From the cell containing the given text, extract its center point as (x, y) coordinate. 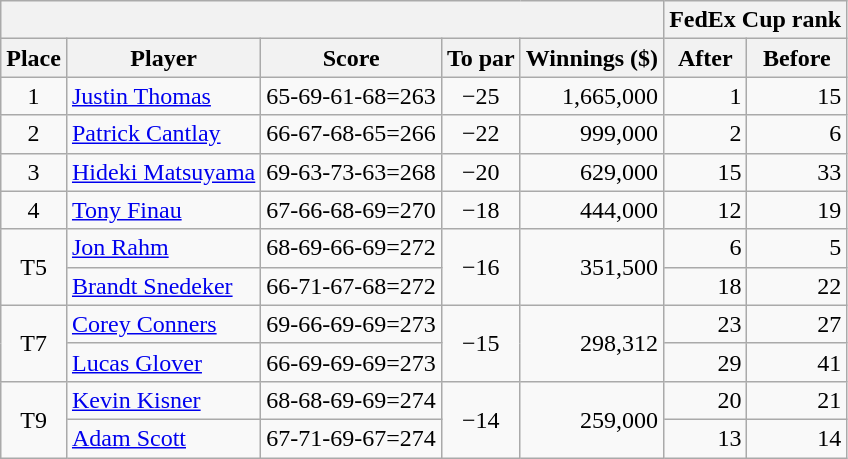
41 (797, 362)
33 (797, 172)
Kevin Kisner (163, 400)
−20 (480, 172)
Hideki Matsuyama (163, 172)
−25 (480, 96)
Tony Finau (163, 210)
999,000 (592, 134)
Justin Thomas (163, 96)
−22 (480, 134)
To par (480, 58)
27 (797, 324)
T5 (34, 267)
Corey Conners (163, 324)
Player (163, 58)
After (706, 58)
67-71-69-67=274 (352, 438)
21 (797, 400)
Lucas Glover (163, 362)
13 (706, 438)
T7 (34, 343)
444,000 (592, 210)
Patrick Cantlay (163, 134)
19 (797, 210)
259,000 (592, 419)
Winnings ($) (592, 58)
29 (706, 362)
629,000 (592, 172)
65-69-61-68=263 (352, 96)
66-69-69-69=273 (352, 362)
67-66-68-69=270 (352, 210)
−15 (480, 343)
18 (706, 286)
Place (34, 58)
1,665,000 (592, 96)
351,500 (592, 267)
68-69-66-69=272 (352, 248)
Score (352, 58)
66-67-68-65=266 (352, 134)
Before (797, 58)
22 (797, 286)
T9 (34, 419)
23 (706, 324)
Brandt Snedeker (163, 286)
12 (706, 210)
−16 (480, 267)
69-66-69-69=273 (352, 324)
69-63-73-63=268 (352, 172)
14 (797, 438)
Adam Scott (163, 438)
−14 (480, 419)
298,312 (592, 343)
66-71-67-68=272 (352, 286)
4 (34, 210)
68-68-69-69=274 (352, 400)
Jon Rahm (163, 248)
20 (706, 400)
3 (34, 172)
−18 (480, 210)
5 (797, 248)
FedEx Cup rank (756, 20)
